Pinpoint the cell where the given text exists, returning its (x, y) midpoint coordinate. 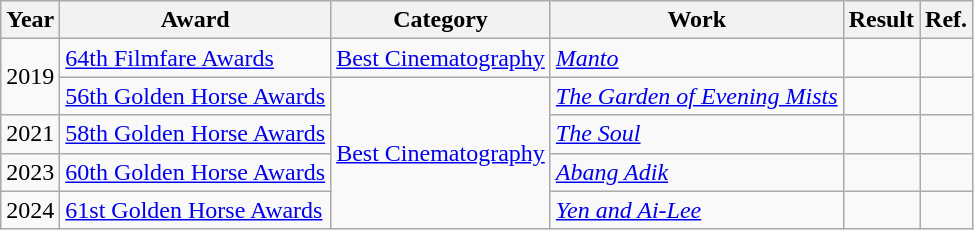
Ref. (946, 20)
2021 (30, 134)
Work (696, 20)
Award (196, 20)
The Garden of Evening Mists (696, 96)
Result (881, 20)
60th Golden Horse Awards (196, 172)
58th Golden Horse Awards (196, 134)
Yen and Ai-Lee (696, 210)
Abang Adik (696, 172)
61st Golden Horse Awards (196, 210)
Manto (696, 58)
56th Golden Horse Awards (196, 96)
Year (30, 20)
2023 (30, 172)
2024 (30, 210)
64th Filmfare Awards (196, 58)
Category (441, 20)
2019 (30, 77)
The Soul (696, 134)
